Pinpoint the cell where the given text exists, returning its [X, Y] midpoint coordinate. 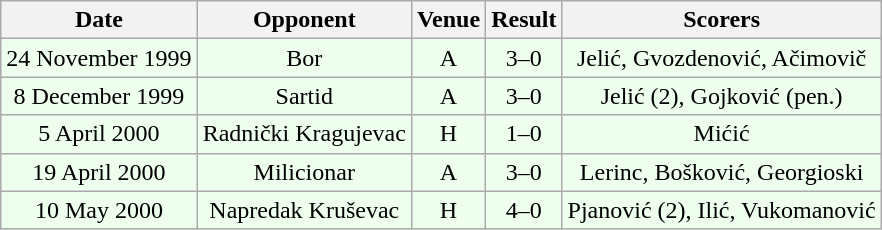
4–0 [524, 210]
Bor [304, 58]
1–0 [524, 134]
Jelić (2), Gojković (pen.) [722, 96]
Mićić [722, 134]
Napredak Kruševac [304, 210]
Date [99, 20]
Sartid [304, 96]
24 November 1999 [99, 58]
8 December 1999 [99, 96]
Lerinc, Bošković, Georgioski [722, 172]
19 April 2000 [99, 172]
Radnički Kragujevac [304, 134]
10 May 2000 [99, 210]
Result [524, 20]
Pjanović (2), Ilić, Vukomanović [722, 210]
5 April 2000 [99, 134]
Jelić, Gvozdenović, Ačimovič [722, 58]
Scorers [722, 20]
Venue [448, 20]
Opponent [304, 20]
Milicionar [304, 172]
